Find where the given text appears and provide that cell's center as [x, y] coordinate. 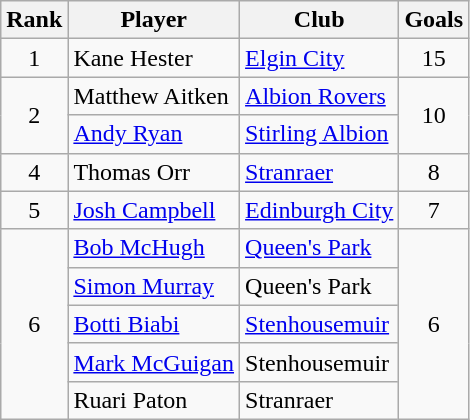
Simon Murray [154, 286]
Mark McGuigan [154, 362]
Botti Biabi [154, 324]
Albion Rovers [320, 96]
Ruari Paton [154, 400]
Player [154, 20]
Andy Ryan [154, 134]
2 [34, 115]
Matthew Aitken [154, 96]
Elgin City [320, 58]
4 [34, 172]
Edinburgh City [320, 210]
Stirling Albion [320, 134]
10 [434, 115]
5 [34, 210]
1 [34, 58]
8 [434, 172]
15 [434, 58]
Goals [434, 20]
Josh Campbell [154, 210]
Club [320, 20]
Thomas Orr [154, 172]
Bob McHugh [154, 248]
Kane Hester [154, 58]
7 [434, 210]
Rank [34, 20]
